Return the [X, Y] coordinate for the center point of the cell that contains the specified text.  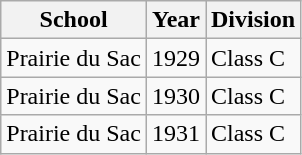
Division [254, 20]
School [74, 20]
Year [176, 20]
1931 [176, 134]
1929 [176, 58]
1930 [176, 96]
